Extract the [x, y] coordinate from the center of the cell holding the provided text.  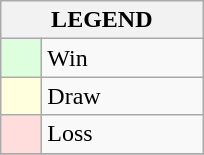
Draw [122, 96]
LEGEND [102, 20]
Loss [122, 134]
Win [122, 58]
